Provide the (X, Y) coordinate of the cell's center where the given text is located.  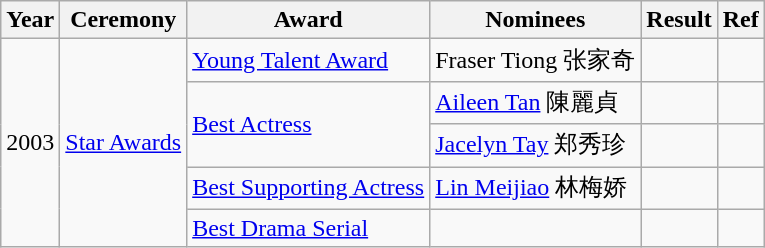
Best Actress (308, 124)
Nominees (536, 20)
Best Drama Serial (308, 228)
Young Talent Award (308, 60)
Result (679, 20)
2003 (30, 143)
Lin Meijiao 林梅娇 (536, 188)
Jacelyn Tay 郑秀珍 (536, 146)
Fraser Tiong 张家奇 (536, 60)
Ceremony (124, 20)
Star Awards (124, 143)
Best Supporting Actress (308, 188)
Year (30, 20)
Ref (740, 20)
Award (308, 20)
Aileen Tan 陳麗貞 (536, 102)
